Output the (X, Y) coordinate of the center of the cell containing the given text.  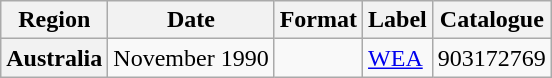
Format (318, 20)
Catalogue (492, 20)
903172769 (492, 58)
Australia (54, 58)
Date (191, 20)
Label (398, 20)
Region (54, 20)
WEA (398, 58)
November 1990 (191, 58)
